Scan for the cell matching the given text and deliver its (x, y) coordinate at center. 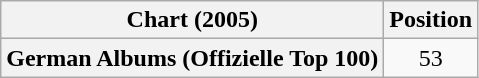
53 (431, 58)
Chart (2005) (192, 20)
German Albums (Offizielle Top 100) (192, 58)
Position (431, 20)
